Search for the cell housing the specified text and yield its [x, y] center coordinate. 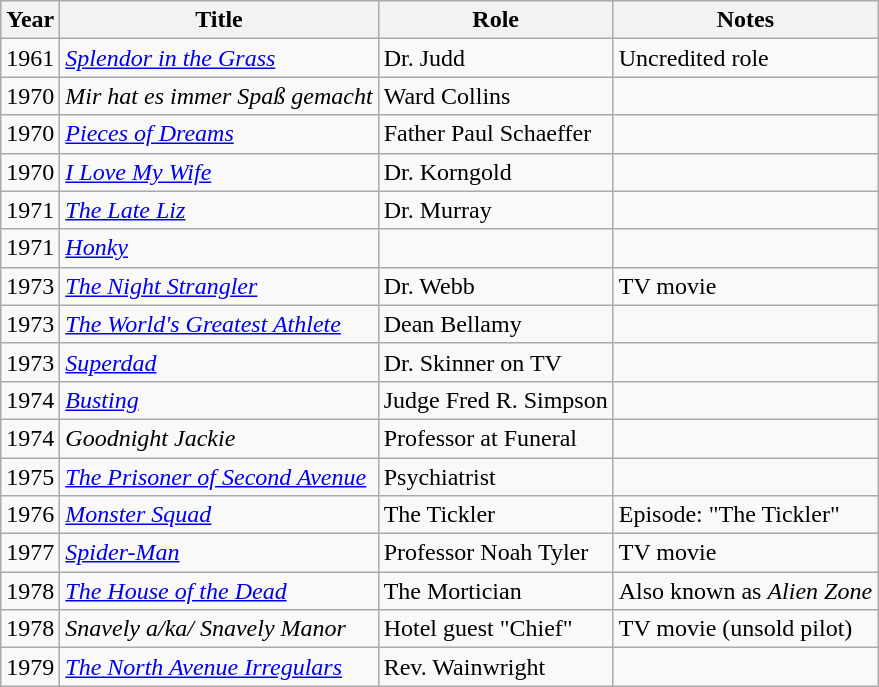
The World's Greatest Athlete [219, 324]
The North Avenue Irregulars [219, 667]
Pieces of Dreams [219, 134]
Dean Bellamy [496, 324]
The House of the Dead [219, 591]
Dr. Judd [496, 58]
Hotel guest "Chief" [496, 629]
1975 [30, 477]
Episode: "The Tickler" [745, 515]
1979 [30, 667]
Dr. Korngold [496, 172]
Goodnight Jackie [219, 438]
Ward Collins [496, 96]
Role [496, 20]
Dr. Skinner on TV [496, 362]
Dr. Webb [496, 286]
The Night Strangler [219, 286]
1977 [30, 553]
Spider-Man [219, 553]
Rev. Wainwright [496, 667]
1976 [30, 515]
The Mortician [496, 591]
Father Paul Schaeffer [496, 134]
Honky [219, 248]
Judge Fred R. Simpson [496, 400]
The Late Liz [219, 210]
Busting [219, 400]
1961 [30, 58]
TV movie (unsold pilot) [745, 629]
Title [219, 20]
Psychiatrist [496, 477]
Snavely a/ka/ Snavely Manor [219, 629]
I Love My Wife [219, 172]
Monster Squad [219, 515]
Uncredited role [745, 58]
Notes [745, 20]
Dr. Murray [496, 210]
Superdad [219, 362]
Year [30, 20]
Also known as Alien Zone [745, 591]
Professor at Funeral [496, 438]
Mir hat es immer Spaß gemacht [219, 96]
The Prisoner of Second Avenue [219, 477]
Splendor in the Grass [219, 58]
Professor Noah Tyler [496, 553]
The Tickler [496, 515]
